Output the (X, Y) coordinate of the center of the cell containing the given text.  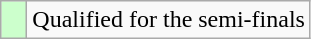
Qualified for the semi-finals (169, 20)
